Provide the (X, Y) coordinate of the cell's center where the given text is located.  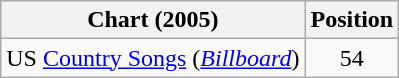
54 (352, 58)
Chart (2005) (153, 20)
US Country Songs (Billboard) (153, 58)
Position (352, 20)
